Pinpoint the cell where the given text exists, returning its (X, Y) midpoint coordinate. 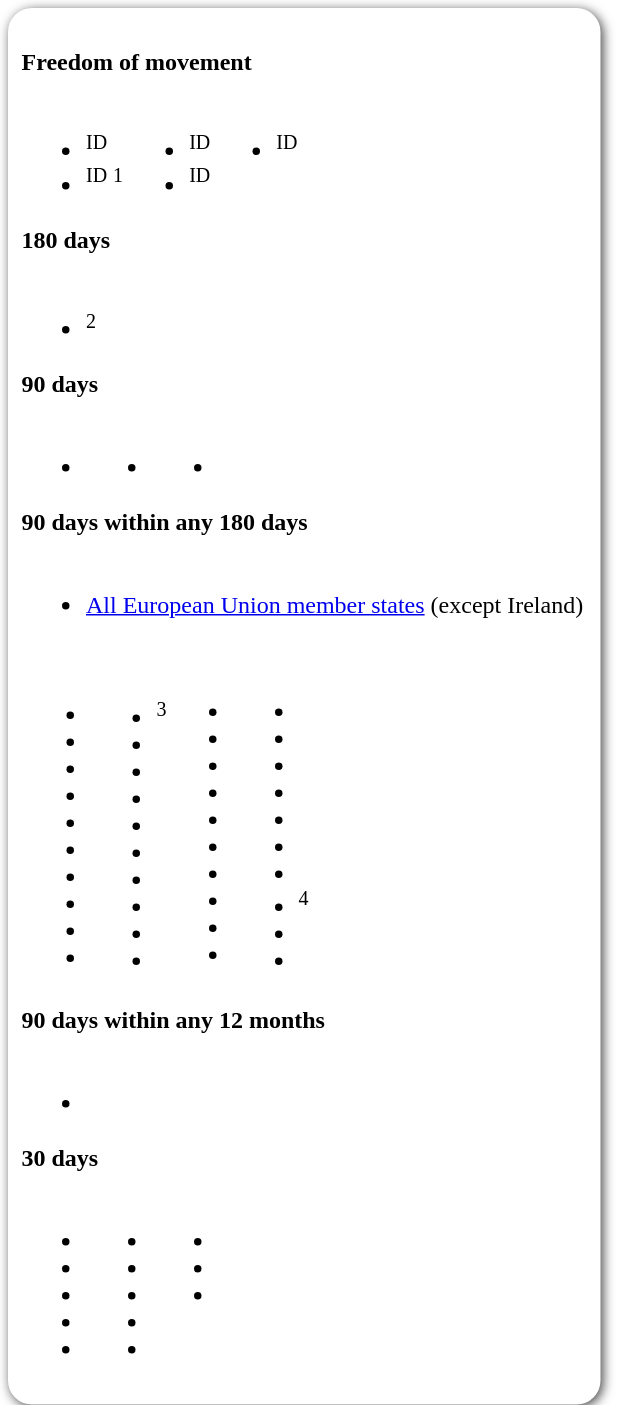
2 (60, 312)
All European Union member states (except Ireland) 3 4 (304, 772)
3 (132, 822)
4 (274, 822)
ID (257, 150)
IDID 1 (74, 150)
IDID (170, 150)
